Provide the [X, Y] coordinate of the cell's center where the given text is located.  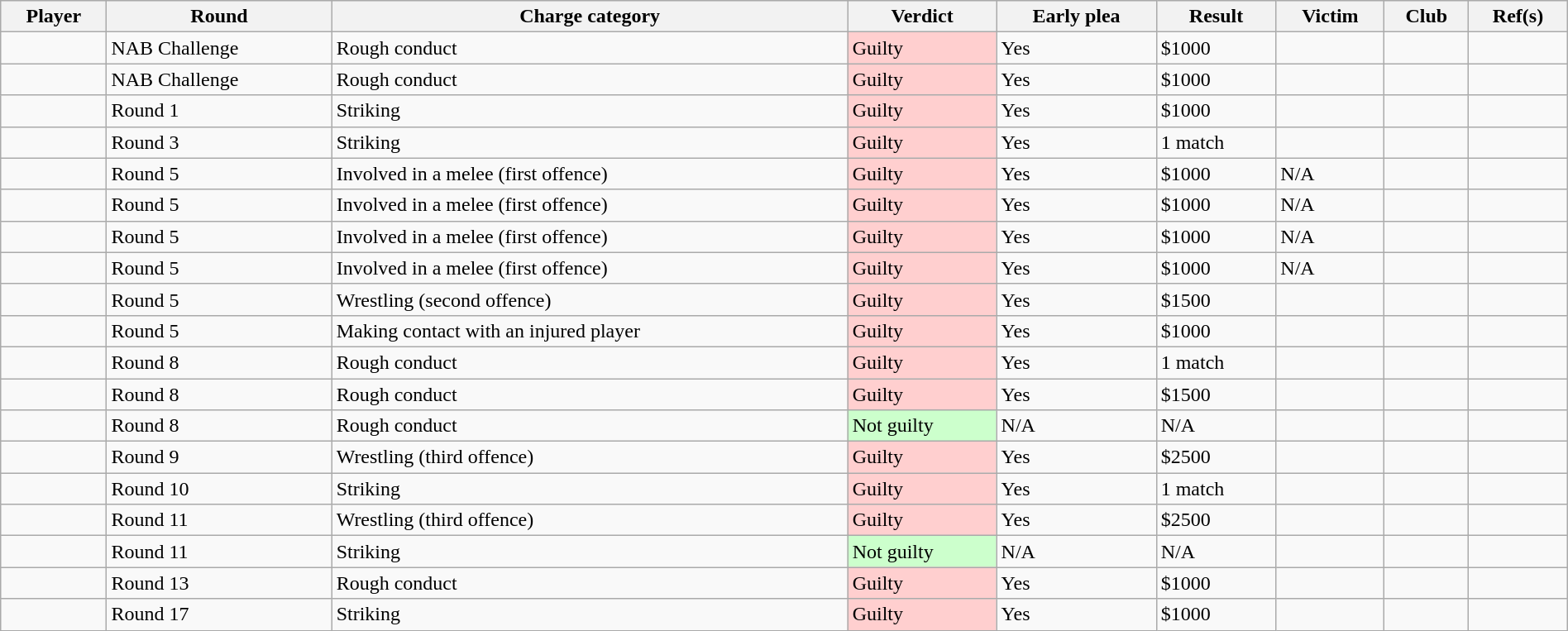
Ref(s) [1518, 17]
Charge category [590, 17]
Early plea [1077, 17]
Round 1 [219, 111]
Club [1427, 17]
Victim [1330, 17]
Result [1216, 17]
Round 3 [219, 142]
Round 13 [219, 583]
Round [219, 17]
Making contact with an injured player [590, 331]
Round 9 [219, 457]
Round 10 [219, 489]
Round 17 [219, 614]
Player [54, 17]
Wrestling (second offence) [590, 299]
Verdict [922, 17]
